Locate the cell with the specified text and output its (x, y) center coordinate. 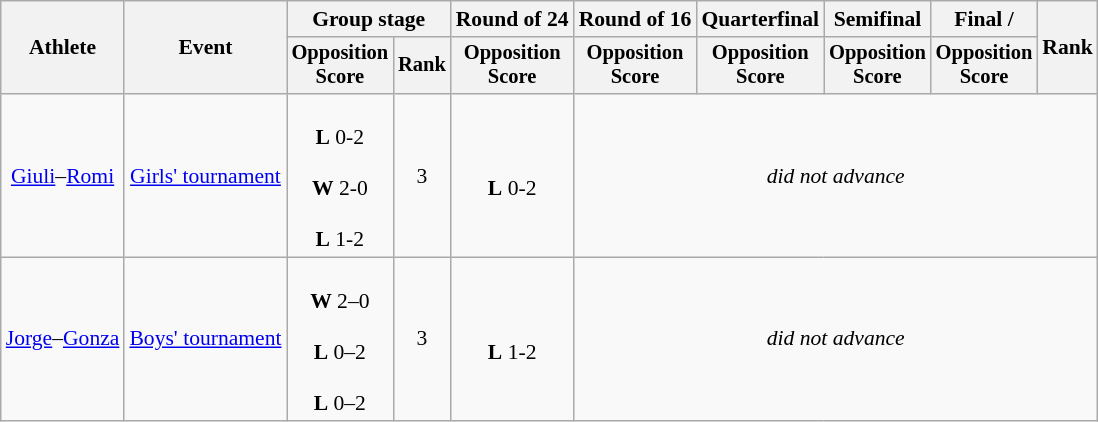
Round of 16 (636, 19)
Semifinal (878, 19)
W 2–0 L 0–2 L 0–2 (340, 340)
Quarterfinal (760, 19)
Boys' tournament (205, 340)
Final / (984, 19)
Jorge–Gonza (63, 340)
Group stage (369, 19)
Athlete (63, 48)
Round of 24 (512, 19)
Event (205, 48)
L 0-2W 2-0L 1-2 (340, 176)
L 0-2 (512, 176)
Giuli–Romi (63, 176)
L 1-2 (512, 340)
Girls' tournament (205, 176)
